From the cell containing the given text, extract its center point as (x, y) coordinate. 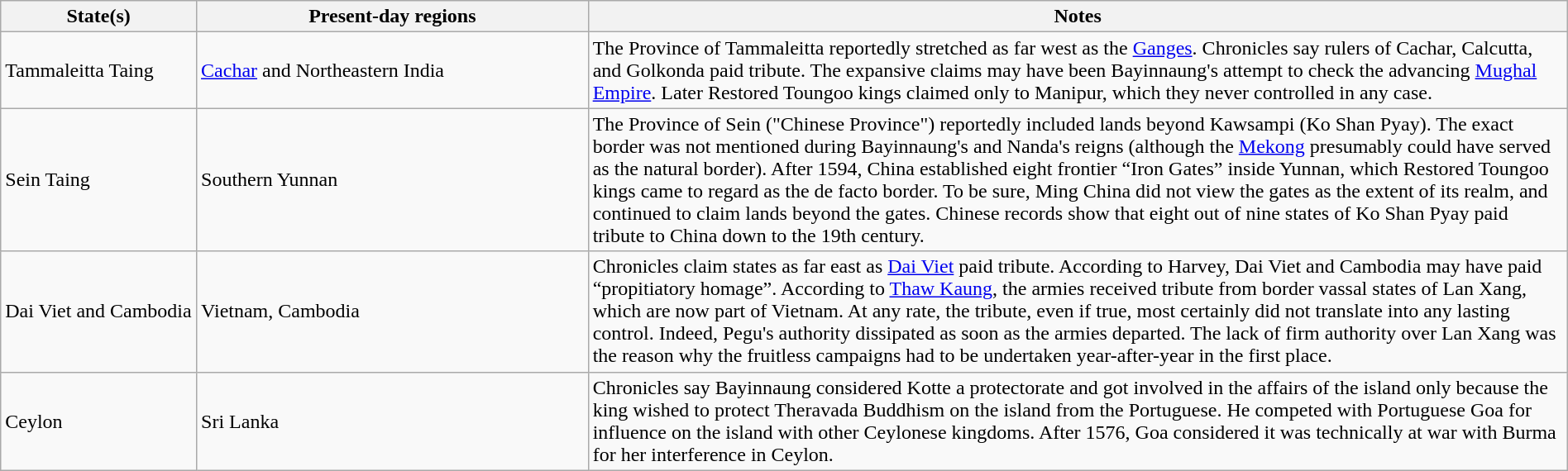
Present-day regions (393, 17)
Ceylon (99, 421)
State(s) (99, 17)
Sri Lanka (393, 421)
Dai Viet and Cambodia (99, 312)
Notes (1078, 17)
Vietnam, Cambodia (393, 312)
Southern Yunnan (393, 180)
Cachar and Northeastern India (393, 70)
Sein Taing (99, 180)
Tammaleitta Taing (99, 70)
